Extract the [x, y] coordinate from the center of the cell holding the provided text.  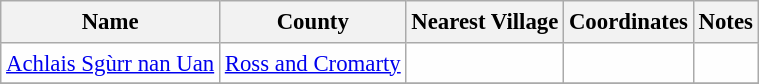
Nearest Village [485, 22]
Coordinates [629, 22]
Achlais Sgùrr nan Uan [110, 62]
County [312, 22]
Ross and Cromarty [312, 62]
Name [110, 22]
Notes [726, 22]
